Capture the cell that displays the provided text and extract its (X, Y) central coordinate. 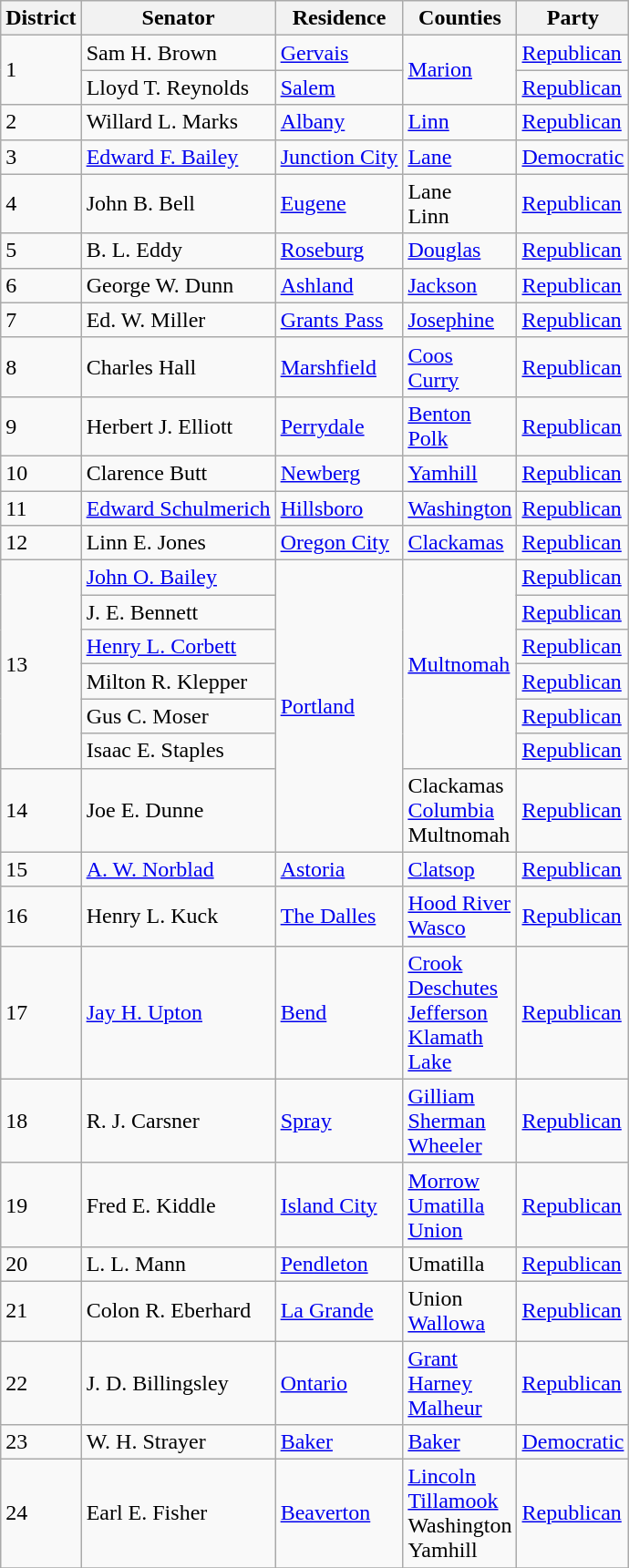
Sam H. Brown (179, 53)
13 (41, 664)
La Grande (339, 1310)
18 (41, 1121)
UnionWallowa (459, 1310)
MorrowUmatillaUnion (459, 1204)
Clackamas (459, 543)
Gervais (339, 53)
LincolnTillamookWashingtonYamhill (459, 1514)
16 (41, 917)
Ontario (339, 1383)
Astoria (339, 869)
Henry L. Corbett (179, 647)
6 (41, 285)
Willard L. Marks (179, 122)
Salem (339, 87)
19 (41, 1204)
Edward F. Bailey (179, 157)
Island City (339, 1204)
Newberg (339, 473)
John B. Bell (179, 204)
Roseburg (339, 251)
2 (41, 122)
1 (41, 70)
Ashland (339, 285)
GrantHarneyMalheur (459, 1383)
Edward Schulmerich (179, 507)
4 (41, 204)
Colon R. Eberhard (179, 1310)
Jackson (459, 285)
Washington (459, 507)
Charles Hall (179, 366)
15 (41, 869)
Jay H. Upton (179, 1012)
Oregon City (339, 543)
Yamhill (459, 473)
B. L. Eddy (179, 251)
Perrydale (339, 426)
Clarence Butt (179, 473)
Albany (339, 122)
11 (41, 507)
20 (41, 1264)
W. H. Strayer (179, 1442)
Counties (459, 18)
Marion (459, 70)
Ed. W. Miller (179, 320)
LaneLinn (459, 204)
Spray (339, 1121)
CrookDeschutesJeffersonKlamathLake (459, 1012)
Linn E. Jones (179, 543)
17 (41, 1012)
Pendleton (339, 1264)
Milton R. Klepper (179, 682)
Douglas (459, 251)
BentonPolk (459, 426)
Henry L. Kuck (179, 917)
CoosCurry (459, 366)
Umatilla (459, 1264)
Fred E. Kiddle (179, 1204)
J. D. Billingsley (179, 1383)
10 (41, 473)
L. L. Mann (179, 1264)
Marshfield (339, 366)
Earl E. Fisher (179, 1514)
Eugene (339, 204)
Hillsboro (339, 507)
Gus C. Moser (179, 716)
R. J. Carsner (179, 1121)
24 (41, 1514)
3 (41, 157)
Junction City (339, 157)
George W. Dunn (179, 285)
Joe E. Dunne (179, 810)
Lloyd T. Reynolds (179, 87)
7 (41, 320)
Party (572, 18)
Portland (339, 706)
The Dalles (339, 917)
Senator (179, 18)
22 (41, 1383)
Grants Pass (339, 320)
Multnomah (459, 664)
8 (41, 366)
Residence (339, 18)
14 (41, 810)
9 (41, 426)
Josephine (459, 320)
23 (41, 1442)
Hood RiverWasco (459, 917)
John O. Bailey (179, 578)
ClackamasColumbiaMultnomah (459, 810)
District (41, 18)
Isaac E. Staples (179, 751)
5 (41, 251)
Bend (339, 1012)
Clatsop (459, 869)
Linn (459, 122)
Herbert J. Elliott (179, 426)
21 (41, 1310)
GilliamShermanWheeler (459, 1121)
Lane (459, 157)
Beaverton (339, 1514)
J. E. Bennett (179, 612)
A. W. Norblad (179, 869)
12 (41, 543)
